Output the [x, y] coordinate of the center of the cell containing the given text.  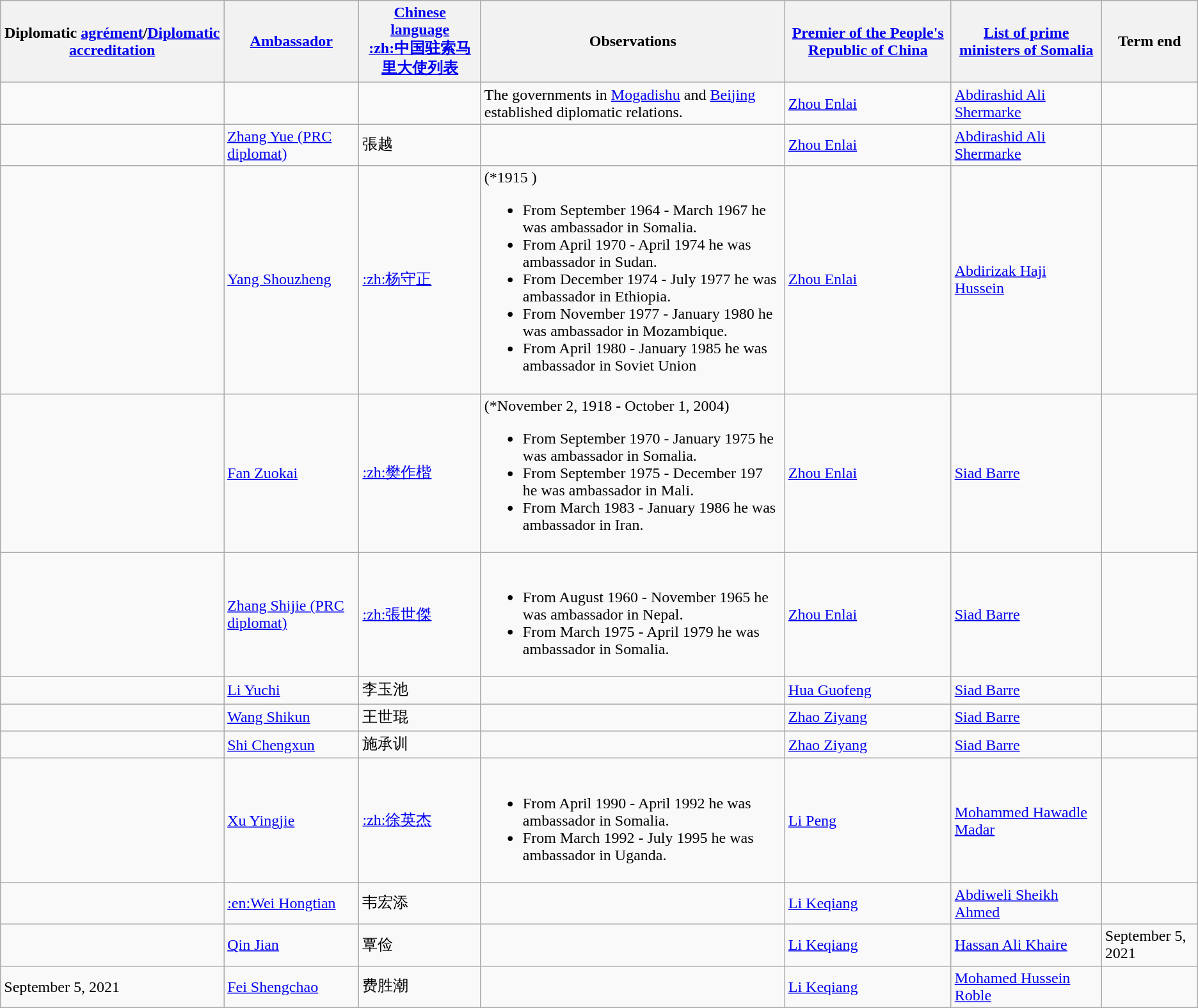
Yang Shouzheng [292, 280]
王世琨 [420, 718]
張越 [420, 145]
List of prime ministers of Somalia [1026, 42]
Term end [1149, 42]
韦宏添 [420, 904]
Li Peng [868, 820]
From April 1990 - April 1992 he was ambassador in Somalia.From March 1992 - July 1995 he was ambassador in Uganda. [632, 820]
Fan Zuokai [292, 473]
:zh:張世傑 [420, 614]
Hassan Ali Khaire [1026, 945]
Xu Yingjie [292, 820]
:zh:徐英杰 [420, 820]
费胜潮 [420, 987]
Diplomatic agrément/Diplomatic accreditation [113, 42]
Chinese language:zh:中国驻索马里大使列表 [420, 42]
Zhang Yue (PRC diplomat) [292, 145]
Ambassador [292, 42]
Premier of the People's Republic of China [868, 42]
From August 1960 - November 1965 he was ambassador in Nepal.From March 1975 - April 1979 he was ambassador in Somalia. [632, 614]
覃俭 [420, 945]
施承训 [420, 745]
Wang Shikun [292, 718]
Hua Guofeng [868, 690]
:zh:樊作楷 [420, 473]
Abdirizak Haji Hussein [1026, 280]
Observations [632, 42]
:zh:杨守正 [420, 280]
李玉池 [420, 690]
Mohammed Hawadle Madar [1026, 820]
Li Yuchi [292, 690]
Fei Shengchao [292, 987]
Shi Chengxun [292, 745]
:en:Wei Hongtian [292, 904]
The governments in Mogadishu and Beijing established diplomatic relations. [632, 104]
Qin Jian [292, 945]
Zhang Shijie (PRC diplomat) [292, 614]
Mohamed Hussein Roble [1026, 987]
Abdiweli Sheikh Ahmed [1026, 904]
